Find where the given text appears and provide that cell's center as [x, y] coordinate. 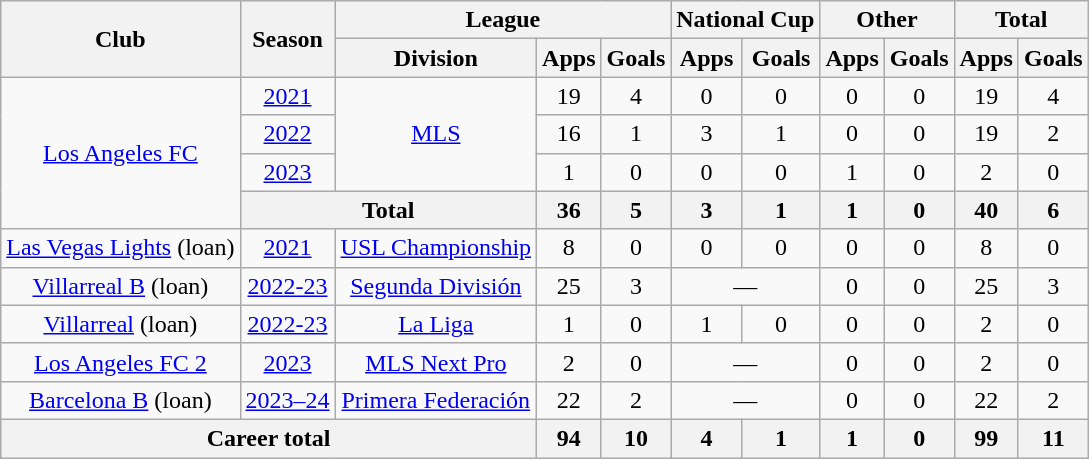
National Cup [746, 20]
Los Angeles FC [120, 153]
League [503, 20]
10 [636, 438]
La Liga [436, 324]
40 [986, 210]
Season [288, 39]
16 [569, 134]
36 [569, 210]
11 [1053, 438]
99 [986, 438]
Barcelona B (loan) [120, 400]
Las Vegas Lights (loan) [120, 248]
2022 [288, 134]
Villarreal B (loan) [120, 286]
2023–24 [288, 400]
Los Angeles FC 2 [120, 362]
Primera Federación [436, 400]
94 [569, 438]
MLS Next Pro [436, 362]
Segunda División [436, 286]
MLS [436, 134]
Club [120, 39]
USL Championship [436, 248]
Career total [269, 438]
6 [1053, 210]
Villarreal (loan) [120, 324]
5 [636, 210]
Division [436, 58]
Other [887, 20]
